Scan for the cell matching the given text and deliver its (X, Y) coordinate at center. 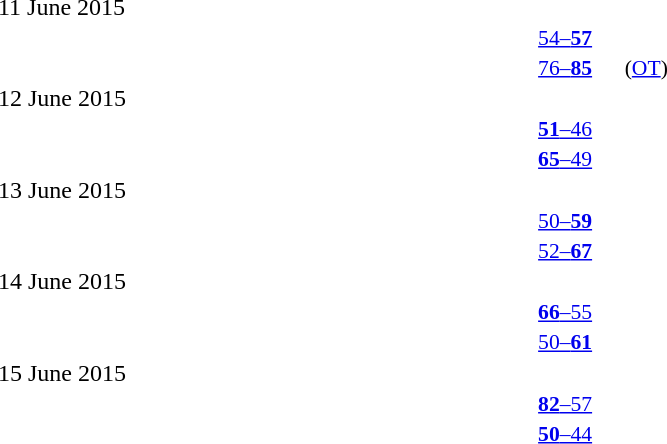
82–57 (566, 404)
54–57 (566, 38)
51–46 (566, 129)
66–55 (566, 312)
50–59 (566, 220)
50–61 (566, 342)
76–85 (566, 68)
65–49 (566, 159)
52–67 (566, 250)
